Return the [X, Y] coordinate for the center point of the cell that contains the specified text.  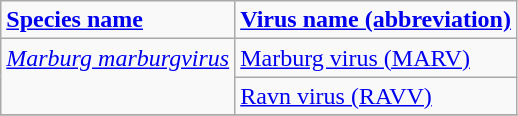
Marburg virus (MARV) [376, 58]
Marburg marburgvirus [118, 77]
Ravn virus (RAVV) [376, 96]
Species name [118, 20]
Virus name (abbreviation) [376, 20]
